Pinpoint the cell where the given text exists, returning its (X, Y) midpoint coordinate. 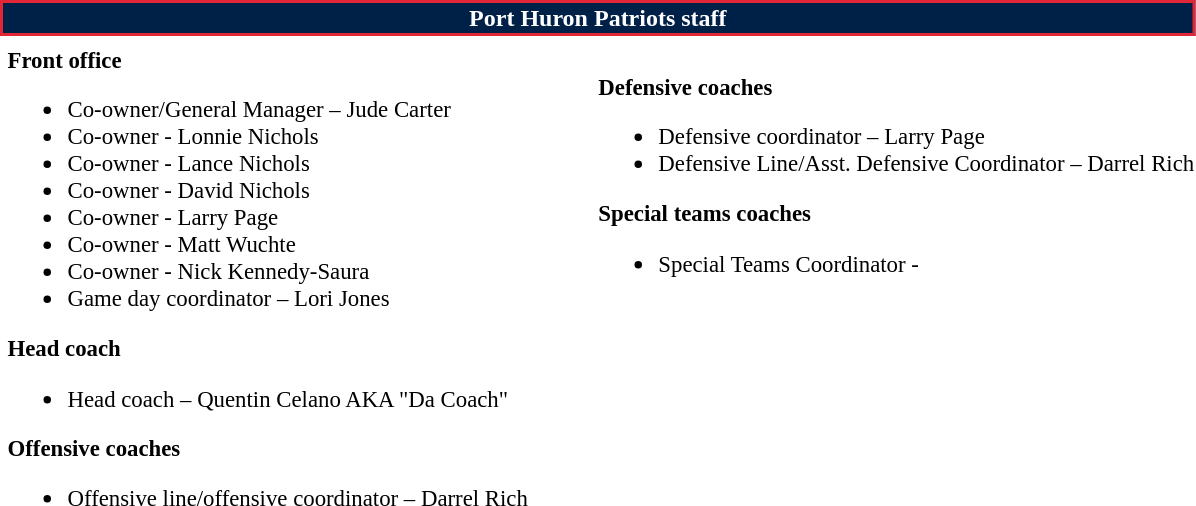
Port Huron Patriots staff (598, 18)
